Search for the cell housing the specified text and yield its (X, Y) center coordinate. 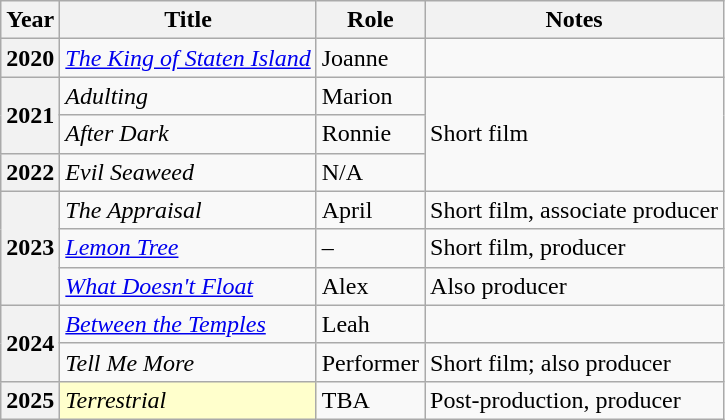
2022 (30, 172)
After Dark (188, 134)
Between the Temples (188, 324)
TBA (370, 400)
Leah (370, 324)
Joanne (370, 58)
The Appraisal (188, 210)
April (370, 210)
2021 (30, 115)
Terrestrial (188, 400)
Short film, producer (574, 248)
Performer (370, 362)
2024 (30, 343)
2020 (30, 58)
Post-production, producer (574, 400)
What Doesn't Float (188, 286)
2023 (30, 248)
Short film, associate producer (574, 210)
The King of Staten Island (188, 58)
Lemon Tree (188, 248)
2025 (30, 400)
Ronnie (370, 134)
Also producer (574, 286)
Adulting (188, 96)
Tell Me More (188, 362)
Notes (574, 20)
N/A (370, 172)
Marion (370, 96)
Role (370, 20)
Title (188, 20)
Short film; also producer (574, 362)
Alex (370, 286)
Short film (574, 134)
Year (30, 20)
– (370, 248)
Evil Seaweed (188, 172)
